From the cell containing the given text, extract its center point as [X, Y] coordinate. 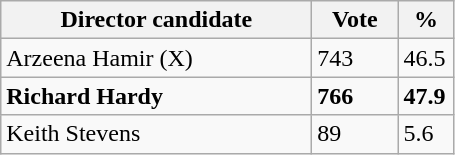
% [426, 20]
Arzeena Hamir (X) [156, 58]
766 [355, 96]
743 [355, 58]
Richard Hardy [156, 96]
Director candidate [156, 20]
47.9 [426, 96]
Vote [355, 20]
89 [355, 134]
Keith Stevens [156, 134]
5.6 [426, 134]
46.5 [426, 58]
